Detect which cell encompasses the target text, then output its (X, Y) center coordinate. 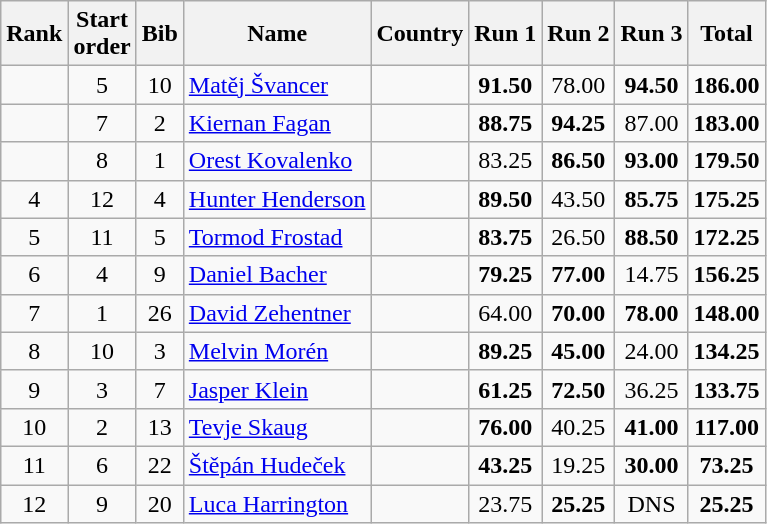
94.50 (652, 85)
Name (277, 34)
88.75 (506, 123)
89.50 (506, 199)
94.25 (578, 123)
Rank (34, 34)
19.25 (578, 465)
Kiernan Fagan (277, 123)
Tevje Skaug (277, 427)
61.25 (506, 389)
Matěj Švancer (277, 85)
Tormod Frostad (277, 237)
76.00 (506, 427)
30.00 (652, 465)
85.75 (652, 199)
64.00 (506, 313)
Melvin Morén (277, 351)
117.00 (726, 427)
73.25 (726, 465)
DNS (652, 503)
23.75 (506, 503)
72.50 (578, 389)
13 (160, 427)
79.25 (506, 275)
Run 3 (652, 34)
156.25 (726, 275)
Run 2 (578, 34)
Luca Harrington (277, 503)
186.00 (726, 85)
148.00 (726, 313)
175.25 (726, 199)
26 (160, 313)
87.00 (652, 123)
Daniel Bacher (277, 275)
88.50 (652, 237)
83.25 (506, 161)
93.00 (652, 161)
Bib (160, 34)
45.00 (578, 351)
70.00 (578, 313)
26.50 (578, 237)
183.00 (726, 123)
Total (726, 34)
172.25 (726, 237)
Hunter Henderson (277, 199)
41.00 (652, 427)
Startorder (102, 34)
77.00 (578, 275)
24.00 (652, 351)
40.25 (578, 427)
Štěpán Hudeček (277, 465)
43.50 (578, 199)
43.25 (506, 465)
Jasper Klein (277, 389)
Run 1 (506, 34)
179.50 (726, 161)
86.50 (578, 161)
91.50 (506, 85)
20 (160, 503)
14.75 (652, 275)
83.75 (506, 237)
Country (420, 34)
133.75 (726, 389)
36.25 (652, 389)
David Zehentner (277, 313)
89.25 (506, 351)
22 (160, 465)
134.25 (726, 351)
Orest Kovalenko (277, 161)
